Identify which cell holds the provided text, then report its [x, y] central coordinate. 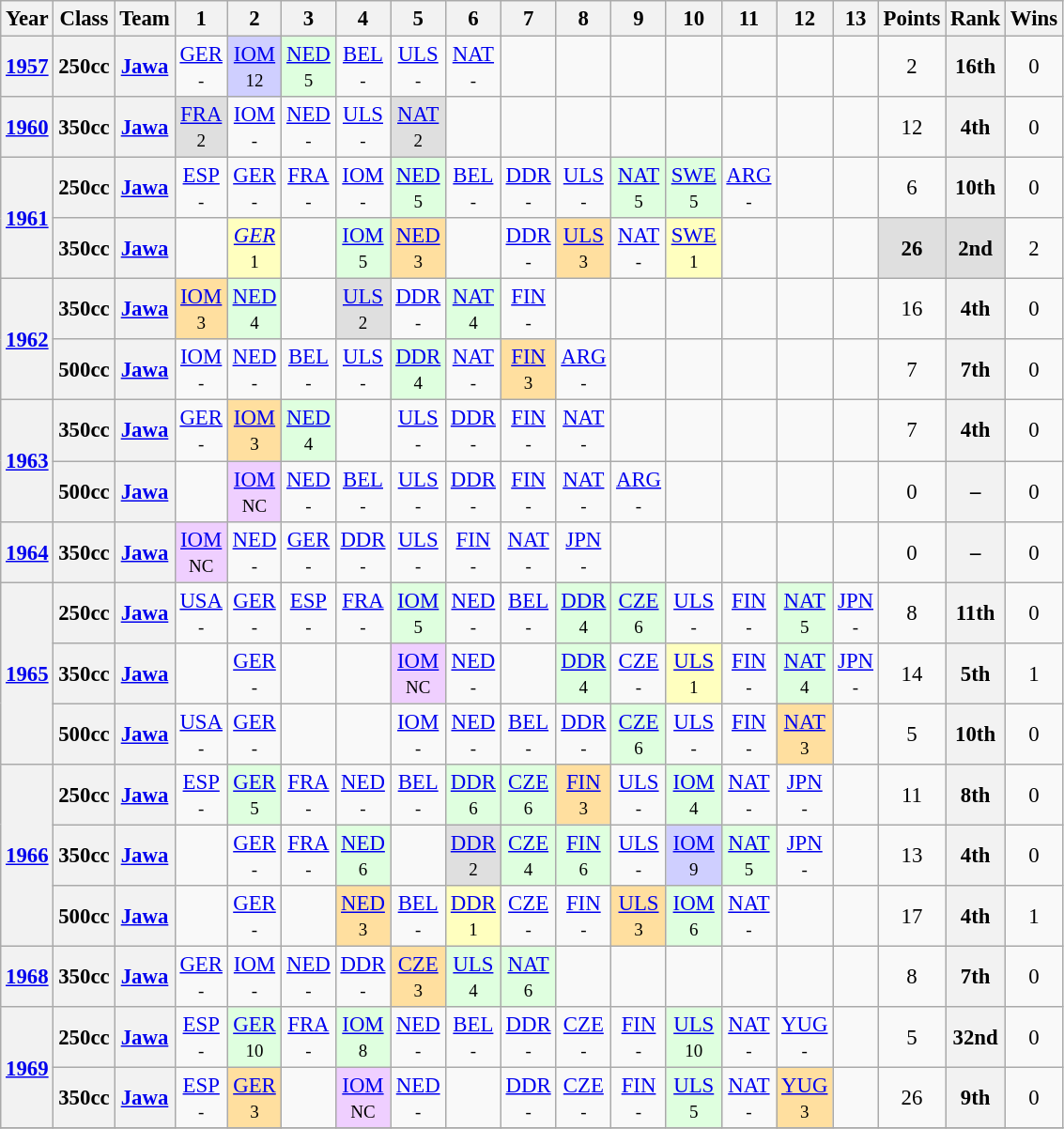
NED6 [362, 855]
DDR2 [473, 855]
ULS1 [693, 673]
IOM12 [254, 68]
1968 [27, 977]
GER3 [254, 1099]
Points [911, 19]
YUG3 [805, 1099]
IOM8 [362, 1037]
1962 [27, 340]
IOM6 [693, 917]
IOM9 [693, 855]
NAT3 [805, 735]
IOM4 [693, 795]
GER5 [254, 795]
17 [911, 917]
32nd [976, 1037]
CZE3 [419, 977]
Wins [1033, 19]
FRA2 [201, 128]
DDR1 [473, 917]
4 [362, 19]
SWE5 [693, 188]
16 [911, 310]
FIN6 [584, 855]
Class [85, 19]
ULS2 [362, 310]
8th [976, 795]
YUG- [805, 1037]
NAT2 [419, 128]
DDR6 [473, 795]
11th [976, 612]
Team [145, 19]
5th [976, 673]
ULS10 [693, 1037]
3 [308, 19]
GER1 [254, 248]
Rank [976, 19]
1964 [27, 552]
16th [976, 68]
ULS5 [693, 1099]
NAT6 [528, 977]
1957 [27, 68]
1963 [27, 460]
1961 [27, 218]
10 [693, 19]
1965 [27, 673]
1969 [27, 1067]
14 [911, 673]
SWE1 [693, 248]
1960 [27, 128]
CZE4 [528, 855]
Year [27, 19]
9 [639, 19]
2nd [976, 248]
ULS4 [473, 977]
9th [976, 1099]
GER10 [254, 1037]
1966 [27, 856]
